Provide the [x, y] coordinate of the cell's center where the given text is located.  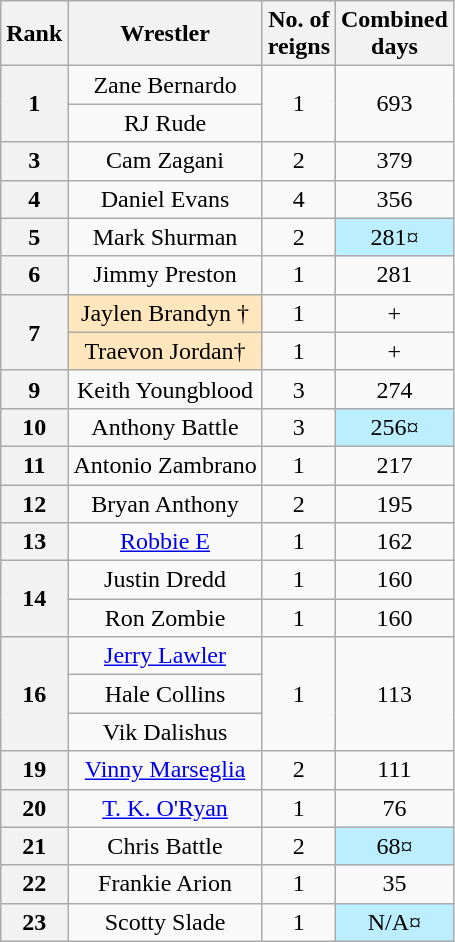
6 [34, 275]
Jimmy Preston [165, 275]
Jaylen Brandyn † [165, 313]
Keith Youngblood [165, 389]
No. ofreigns [298, 34]
281 [395, 275]
Daniel Evans [165, 199]
11 [34, 465]
76 [395, 808]
Cam Zagani [165, 161]
Frankie Arion [165, 884]
217 [395, 465]
111 [395, 770]
Antonio Zambrano [165, 465]
12 [34, 503]
Anthony Battle [165, 427]
Scotty Slade [165, 922]
Zane Bernardo [165, 85]
10 [34, 427]
195 [395, 503]
19 [34, 770]
9 [34, 389]
281¤ [395, 237]
16 [34, 694]
Robbie E [165, 542]
Ron Zombie [165, 618]
Hale Collins [165, 694]
21 [34, 846]
23 [34, 922]
Combineddays [395, 34]
Traevon Jordan† [165, 351]
Chris Battle [165, 846]
113 [395, 694]
162 [395, 542]
Wrestler [165, 34]
T. K. O'Ryan [165, 808]
693 [395, 104]
Rank [34, 34]
Bryan Anthony [165, 503]
274 [395, 389]
35 [395, 884]
256¤ [395, 427]
356 [395, 199]
13 [34, 542]
22 [34, 884]
14 [34, 599]
20 [34, 808]
Mark Shurman [165, 237]
7 [34, 332]
Jerry Lawler [165, 656]
N/A¤ [395, 922]
68¤ [395, 846]
RJ Rude [165, 123]
Vik Dalishus [165, 732]
Justin Dredd [165, 580]
379 [395, 161]
5 [34, 237]
Vinny Marseglia [165, 770]
